Extract the (X, Y) coordinate from the center of the cell holding the provided text.  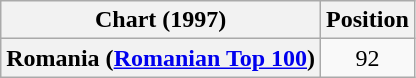
Chart (1997) (161, 20)
Romania (Romanian Top 100) (161, 58)
Position (368, 20)
92 (368, 58)
